Determine the [X, Y] coordinate at the center of the cell enclosing the given text.  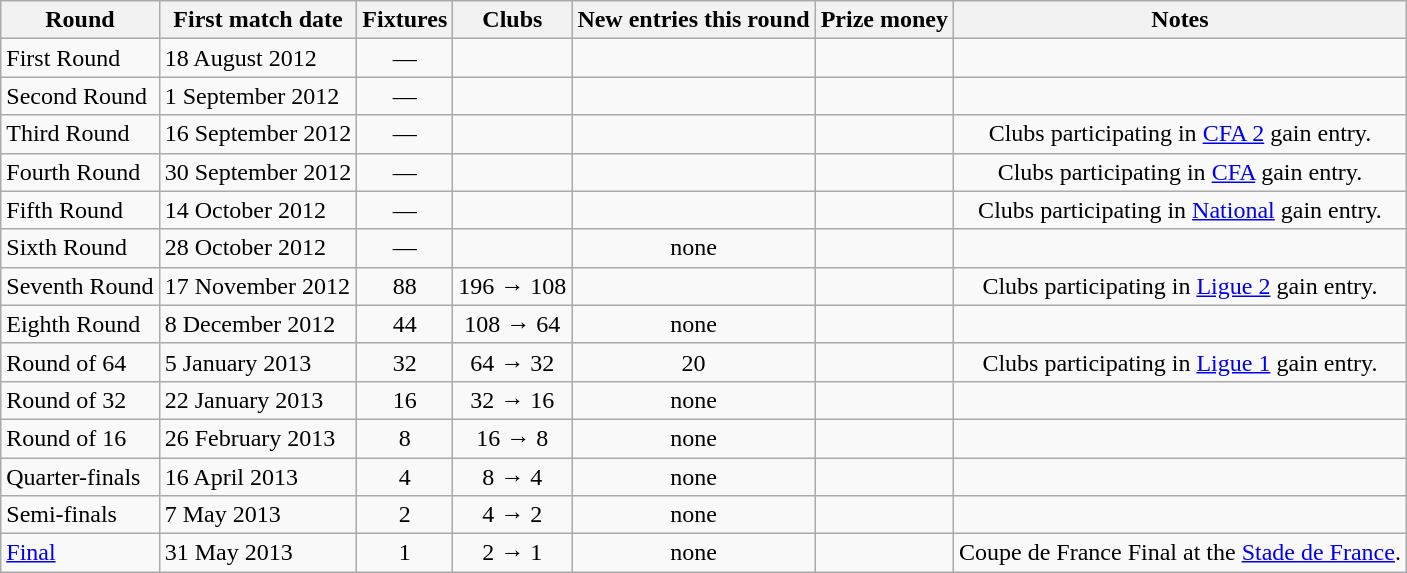
Second Round [80, 96]
196 → 108 [512, 286]
88 [405, 286]
Round [80, 20]
1 September 2012 [258, 96]
32 → 16 [512, 400]
4 [405, 477]
Clubs participating in National gain entry. [1180, 210]
Round of 64 [80, 362]
First Round [80, 58]
1 [405, 553]
26 February 2013 [258, 438]
16 April 2013 [258, 477]
16 → 8 [512, 438]
Seventh Round [80, 286]
Semi-finals [80, 515]
Third Round [80, 134]
Fourth Round [80, 172]
Clubs participating in Ligue 2 gain entry. [1180, 286]
8 → 4 [512, 477]
8 December 2012 [258, 324]
22 January 2013 [258, 400]
Clubs [512, 20]
New entries this round [694, 20]
7 May 2013 [258, 515]
Sixth Round [80, 248]
Fixtures [405, 20]
Round of 32 [80, 400]
Notes [1180, 20]
Clubs participating in CFA 2 gain entry. [1180, 134]
32 [405, 362]
30 September 2012 [258, 172]
4 → 2 [512, 515]
2 [405, 515]
44 [405, 324]
Coupe de France Final at the Stade de France. [1180, 553]
5 January 2013 [258, 362]
Final [80, 553]
108 → 64 [512, 324]
20 [694, 362]
18 August 2012 [258, 58]
Prize money [884, 20]
2 → 1 [512, 553]
64 → 32 [512, 362]
Clubs participating in Ligue 1 gain entry. [1180, 362]
16 September 2012 [258, 134]
16 [405, 400]
17 November 2012 [258, 286]
28 October 2012 [258, 248]
Clubs participating in CFA gain entry. [1180, 172]
Quarter-finals [80, 477]
14 October 2012 [258, 210]
Eighth Round [80, 324]
Fifth Round [80, 210]
31 May 2013 [258, 553]
First match date [258, 20]
8 [405, 438]
Round of 16 [80, 438]
